Scan for the cell matching the given text and deliver its [X, Y] coordinate at center. 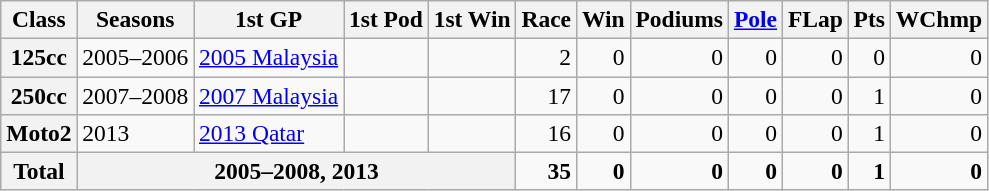
17 [546, 95]
2007–2008 [136, 95]
FLap [815, 19]
35 [546, 171]
Seasons [136, 19]
Total [39, 171]
Pole [755, 19]
2013 Qatar [269, 133]
Pts [869, 19]
2007 Malaysia [269, 95]
16 [546, 133]
2005 Malaysia [269, 57]
Moto2 [39, 133]
1st Win [472, 19]
1st Pod [386, 19]
125cc [39, 57]
Race [546, 19]
Win [603, 19]
250cc [39, 95]
2013 [136, 133]
2005–2008, 2013 [296, 171]
WChmp [938, 19]
1st GP [269, 19]
Class [39, 19]
2 [546, 57]
2005–2006 [136, 57]
Podiums [679, 19]
